Provide the [x, y] coordinate of the cell's center where the given text is located.  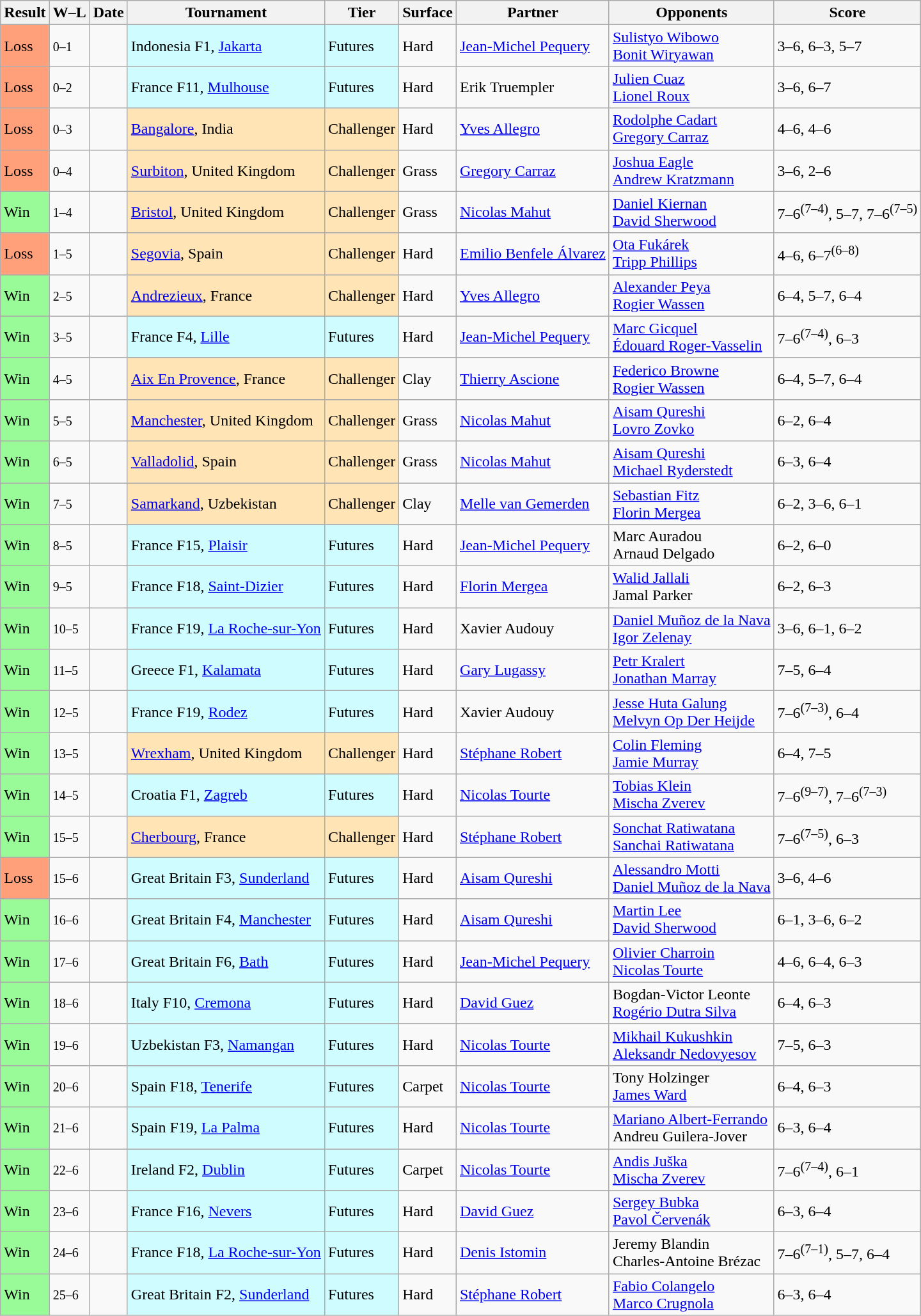
20–6 [69, 1086]
Marc Gicquel Édouard Roger-Vasselin [691, 337]
0–4 [69, 170]
Mariano Albert-Ferrando Andreu Guilera-Jover [691, 1127]
Wrexham, United Kingdom [226, 754]
Greece F1, Kalamata [226, 670]
Erik Truempler [532, 87]
Colin Fleming Jamie Murray [691, 754]
Tobias Klein Mischa Zverev [691, 795]
France F18, La Roche-sur-Yon [226, 1253]
France F15, Plaisir [226, 545]
Gary Lugassy [532, 670]
Sebastian Fitz Florin Mergea [691, 503]
0–1 [69, 46]
5–5 [69, 420]
15–6 [69, 878]
6–2, 6–0 [847, 545]
Indonesia F1, Jakarta [226, 46]
Joshua Eagle Andrew Kratzmann [691, 170]
Alessandro Motti Daniel Muñoz de la Nava [691, 878]
22–6 [69, 1169]
Marc Auradou Arnaud Delgado [691, 545]
Alexander Peya Rogier Wassen [691, 296]
14–5 [69, 795]
3–6, 6–1, 6–2 [847, 628]
France F16, Nevers [226, 1212]
Great Britain F3, Sunderland [226, 878]
France F19, La Roche-sur-Yon [226, 628]
Score [847, 13]
7–5, 6–3 [847, 1044]
Melle van Gemerden [532, 503]
21–6 [69, 1127]
17–6 [69, 961]
23–6 [69, 1212]
7–5, 6–4 [847, 670]
11–5 [69, 670]
18–6 [69, 1003]
Rodolphe Cadart Gregory Carraz [691, 129]
Emilio Benfele Álvarez [532, 253]
Italy F10, Cremona [226, 1003]
4–5 [69, 379]
6–4, 7–5 [847, 754]
Sonchat Ratiwatana Sanchai Ratiwatana [691, 837]
Jeremy Blandin Charles-Antoine Brézac [691, 1253]
Daniel Kiernan David Sherwood [691, 212]
7–6(7–5), 6–3 [847, 837]
Great Britain F6, Bath [226, 961]
6–2, 6–4 [847, 420]
9–5 [69, 587]
12–5 [69, 711]
3–6, 6–3, 5–7 [847, 46]
Tier [361, 13]
0–3 [69, 129]
19–6 [69, 1044]
Tony Holzinger James Ward [691, 1086]
7–6(9–7), 7–6(7–3) [847, 795]
Manchester, United Kingdom [226, 420]
Martin Lee David Sherwood [691, 920]
Olivier Charroin Nicolas Tourte [691, 961]
Croatia F1, Zagreb [226, 795]
6–1, 3–6, 6–2 [847, 920]
Andis Juška Mischa Zverev [691, 1169]
Valladolid, Spain [226, 462]
Jesse Huta Galung Melvyn Op Der Heijde [691, 711]
Surface [428, 13]
Sulistyo Wibowo Bonit Wiryawan [691, 46]
France F4, Lille [226, 337]
Walid Jallali Jamal Parker [691, 587]
7–6(7–4), 6–3 [847, 337]
Great Britain F2, Sunderland [226, 1295]
3–6, 6–7 [847, 87]
Opponents [691, 13]
13–5 [69, 754]
Result [25, 13]
6–5 [69, 462]
Florin Mergea [532, 587]
3–6, 2–6 [847, 170]
16–6 [69, 920]
25–6 [69, 1295]
Thierry Ascione [532, 379]
Sergey Bubka Pavol Červenák [691, 1212]
7–6(7–1), 5–7, 6–4 [847, 1253]
Partner [532, 13]
Samarkand, Uzbekistan [226, 503]
Segovia, Spain [226, 253]
7–6(7–3), 6–4 [847, 711]
W–L [69, 13]
Bangalore, India [226, 129]
Fabio Colangelo Marco Crugnola [691, 1295]
1–4 [69, 212]
France F11, Mulhouse [226, 87]
Mikhail Kukushkin Aleksandr Nedovyesov [691, 1044]
Great Britain F4, Manchester [226, 920]
Federico Browne Rogier Wassen [691, 379]
2–5 [69, 296]
4–6, 6–4, 6–3 [847, 961]
Daniel Muñoz de la Nava Igor Zelenay [691, 628]
Julien Cuaz Lionel Roux [691, 87]
Bristol, United Kingdom [226, 212]
Petr Kralert Jonathan Marray [691, 670]
24–6 [69, 1253]
Aisam Qureshi Michael Ryderstedt [691, 462]
8–5 [69, 545]
3–5 [69, 337]
4–6, 4–6 [847, 129]
Surbiton, United Kingdom [226, 170]
0–2 [69, 87]
7–6(7–4), 5–7, 7–6(7–5) [847, 212]
1–5 [69, 253]
Aisam Qureshi Lovro Zovko [691, 420]
4–6, 6–7(6–8) [847, 253]
Spain F19, La Palma [226, 1127]
Gregory Carraz [532, 170]
Ota Fukárek Tripp Phillips [691, 253]
Ireland F2, Dublin [226, 1169]
Aix En Provence, France [226, 379]
Denis Istomin [532, 1253]
Andrezieux, France [226, 296]
France F19, Rodez [226, 711]
6–2, 6–3 [847, 587]
France F18, Saint-Dizier [226, 587]
Bogdan-Victor Leonte Rogério Dutra Silva [691, 1003]
15–5 [69, 837]
Uzbekistan F3, Namangan [226, 1044]
Spain F18, Tenerife [226, 1086]
6–2, 3–6, 6–1 [847, 503]
3–6, 4–6 [847, 878]
Date [109, 13]
7–6(7–4), 6–1 [847, 1169]
Tournament [226, 13]
7–5 [69, 503]
10–5 [69, 628]
Cherbourg, France [226, 837]
